Return the [x, y] coordinate for the center point of the cell that contains the specified text.  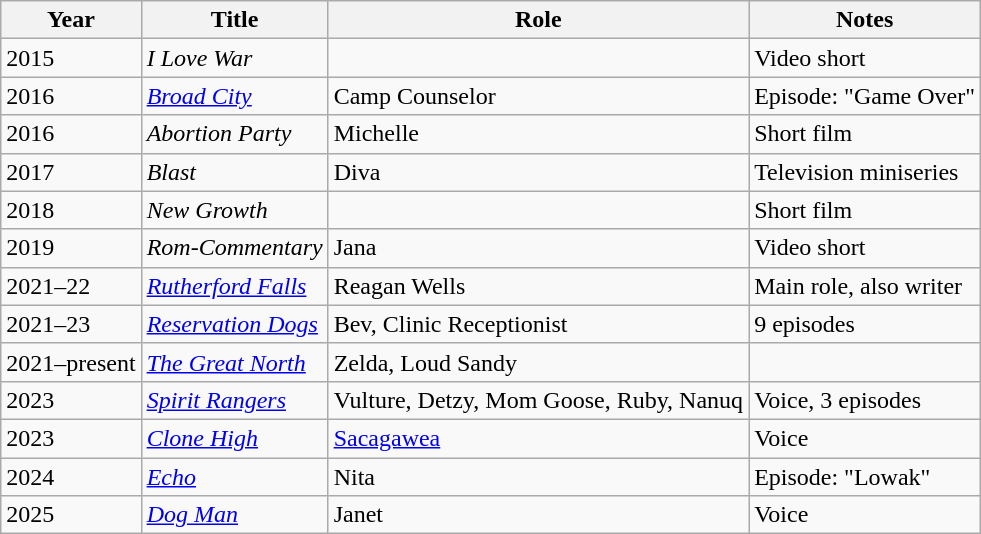
New Growth [234, 210]
Janet [538, 515]
Abortion Party [234, 134]
2019 [71, 248]
The Great North [234, 362]
Year [71, 20]
Vulture, Detzy, Mom Goose, Ruby, Nanuq [538, 400]
2025 [71, 515]
Episode: "Game Over" [865, 96]
Episode: "Lowak" [865, 477]
Michelle [538, 134]
Reagan Wells [538, 286]
Dog Man [234, 515]
Nita [538, 477]
Rutherford Falls [234, 286]
Voice, 3 episodes [865, 400]
Reservation Dogs [234, 324]
Jana [538, 248]
Zelda, Loud Sandy [538, 362]
Bev, Clinic Receptionist [538, 324]
Television miniseries [865, 172]
Notes [865, 20]
2017 [71, 172]
2021–23 [71, 324]
Main role, also writer [865, 286]
Broad City [234, 96]
2018 [71, 210]
9 episodes [865, 324]
Role [538, 20]
Echo [234, 477]
Camp Counselor [538, 96]
2021–present [71, 362]
2024 [71, 477]
Diva [538, 172]
Sacagawea [538, 438]
2021–22 [71, 286]
Clone High [234, 438]
Rom-Commentary [234, 248]
Title [234, 20]
2015 [71, 58]
I Love War [234, 58]
Spirit Rangers [234, 400]
Blast [234, 172]
